Locate the cell with the specified text and output its [X, Y] center coordinate. 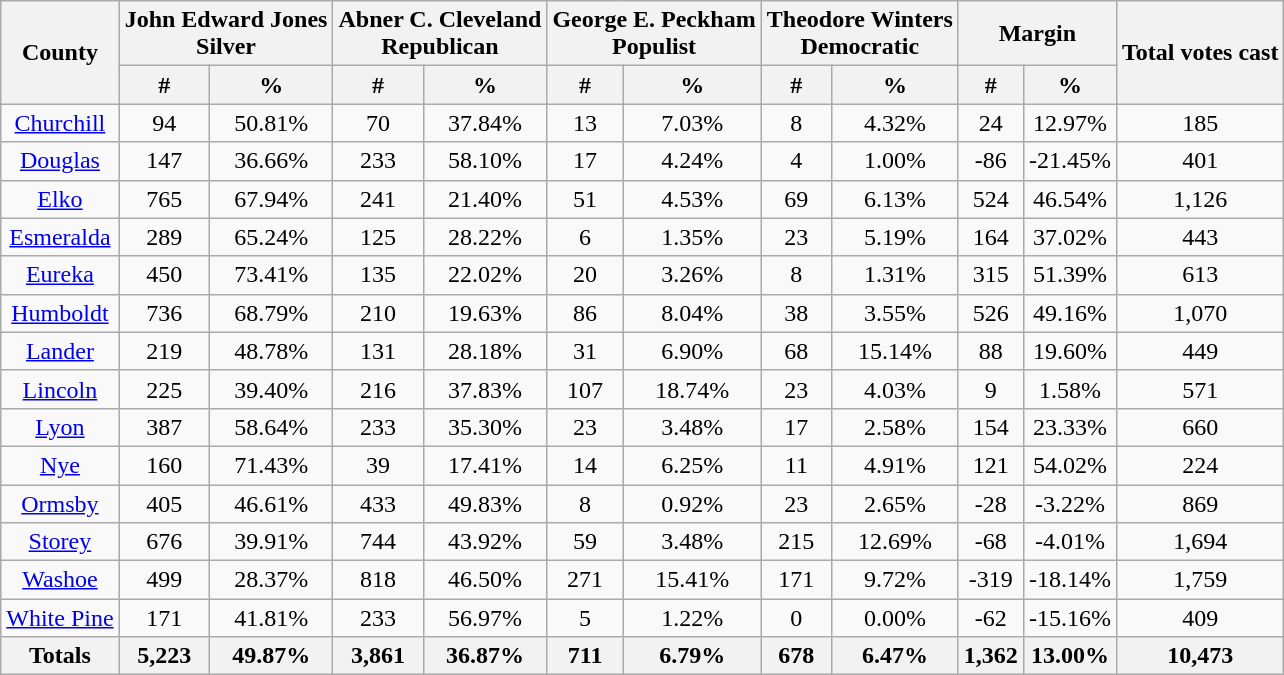
Margin [1037, 34]
51.39% [1070, 275]
36.87% [485, 656]
Storey [60, 542]
Total votes cast [1200, 52]
Lincoln [60, 389]
107 [585, 389]
0.00% [894, 618]
59 [585, 542]
Washoe [60, 580]
524 [990, 199]
869 [1200, 503]
36.66% [271, 161]
22.02% [485, 275]
35.30% [485, 427]
121 [990, 465]
39 [378, 465]
13.00% [1070, 656]
216 [378, 389]
46.50% [485, 580]
6.79% [692, 656]
46.54% [1070, 199]
-68 [990, 542]
37.83% [485, 389]
43.92% [485, 542]
39.40% [271, 389]
1,694 [1200, 542]
-18.14% [1070, 580]
-319 [990, 580]
46.61% [271, 503]
88 [990, 351]
3.26% [692, 275]
4.91% [894, 465]
49.87% [271, 656]
Esmeralda [60, 237]
711 [585, 656]
13 [585, 123]
271 [585, 580]
8.04% [692, 313]
11 [796, 465]
37.84% [485, 123]
450 [164, 275]
736 [164, 313]
-62 [990, 618]
65.24% [271, 237]
67.94% [271, 199]
50.81% [271, 123]
225 [164, 389]
405 [164, 503]
4.03% [894, 389]
9 [990, 389]
387 [164, 427]
31 [585, 351]
68 [796, 351]
154 [990, 427]
56.97% [485, 618]
Churchill [60, 123]
37.02% [1070, 237]
3.55% [894, 313]
Lander [60, 351]
24 [990, 123]
20 [585, 275]
County [60, 52]
58.64% [271, 427]
401 [1200, 161]
210 [378, 313]
-3.22% [1070, 503]
18.74% [692, 389]
6.90% [692, 351]
54.02% [1070, 465]
28.22% [485, 237]
-15.16% [1070, 618]
1,362 [990, 656]
676 [164, 542]
38 [796, 313]
Theodore WintersDemocratic [860, 34]
49.16% [1070, 313]
28.37% [271, 580]
-21.45% [1070, 161]
68.79% [271, 313]
73.41% [271, 275]
49.83% [485, 503]
660 [1200, 427]
5,223 [164, 656]
14 [585, 465]
Lyon [60, 427]
41.81% [271, 618]
433 [378, 503]
1.31% [894, 275]
1.58% [1070, 389]
23.33% [1070, 427]
1,759 [1200, 580]
9.72% [894, 580]
48.78% [271, 351]
39.91% [271, 542]
10,473 [1200, 656]
12.69% [894, 542]
John Edward JonesSilver [226, 34]
58.10% [485, 161]
4.53% [692, 199]
4.32% [894, 123]
818 [378, 580]
71.43% [271, 465]
409 [1200, 618]
443 [1200, 237]
499 [164, 580]
4 [796, 161]
Abner C. ClevelandRepublican [440, 34]
147 [164, 161]
6.25% [692, 465]
69 [796, 199]
315 [990, 275]
6.13% [894, 199]
21.40% [485, 199]
George E. PeckhamPopulist [654, 34]
241 [378, 199]
Humboldt [60, 313]
Ormsby [60, 503]
19.60% [1070, 351]
86 [585, 313]
1.22% [692, 618]
Totals [60, 656]
744 [378, 542]
135 [378, 275]
17.41% [485, 465]
15.14% [894, 351]
215 [796, 542]
-4.01% [1070, 542]
6 [585, 237]
-28 [990, 503]
12.97% [1070, 123]
0.92% [692, 503]
164 [990, 237]
289 [164, 237]
613 [1200, 275]
4.24% [692, 161]
51 [585, 199]
765 [164, 199]
449 [1200, 351]
7.03% [692, 123]
6.47% [894, 656]
Eureka [60, 275]
571 [1200, 389]
Douglas [60, 161]
94 [164, 123]
19.63% [485, 313]
1.00% [894, 161]
678 [796, 656]
131 [378, 351]
526 [990, 313]
224 [1200, 465]
1,126 [1200, 199]
-86 [990, 161]
0 [796, 618]
15.41% [692, 580]
Nye [60, 465]
5 [585, 618]
2.58% [894, 427]
219 [164, 351]
70 [378, 123]
Elko [60, 199]
White Pine [60, 618]
2.65% [894, 503]
1.35% [692, 237]
3,861 [378, 656]
5.19% [894, 237]
160 [164, 465]
1,070 [1200, 313]
125 [378, 237]
185 [1200, 123]
28.18% [485, 351]
